Extract the [x, y] coordinate from the center of the cell holding the provided text.  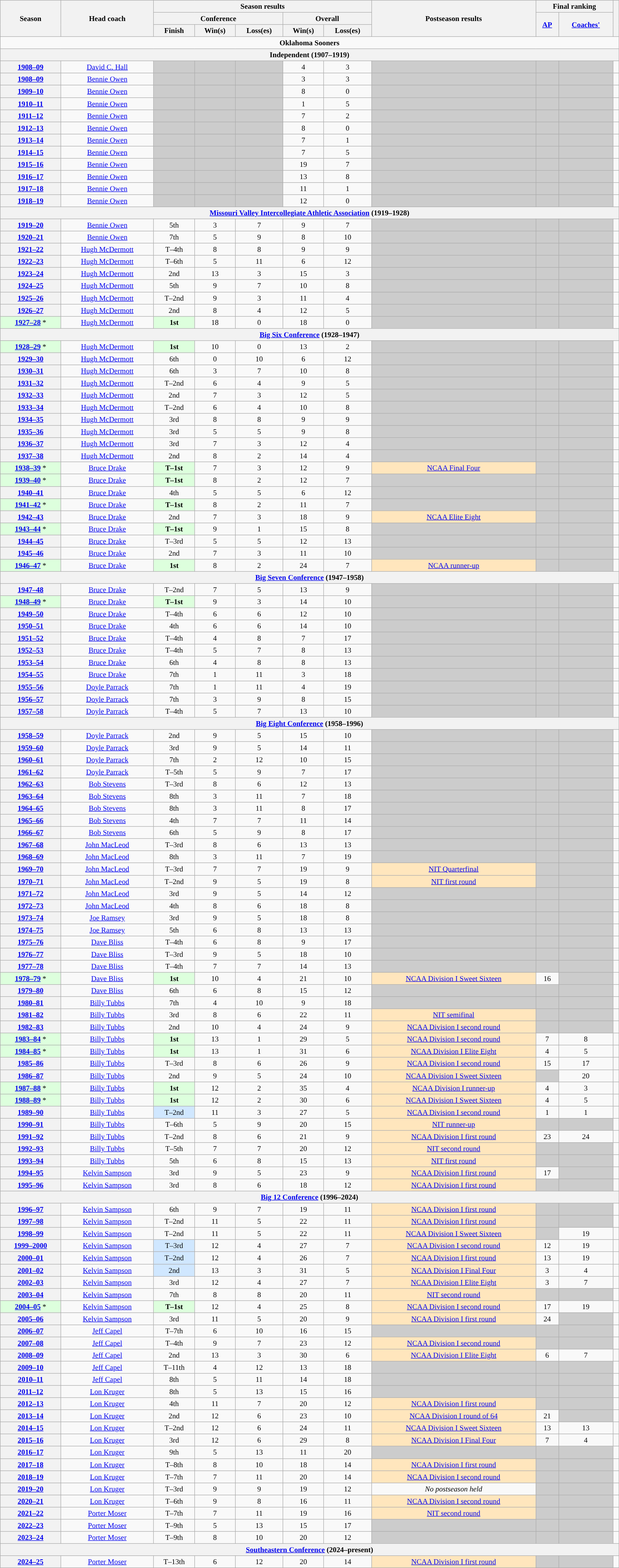
1912–13 [30, 128]
1960–61 [30, 760]
2007–08 [30, 1343]
1963–64 [30, 796]
2022–23 [30, 1525]
1916–17 [30, 176]
1973–74 [30, 918]
Overall [327, 19]
1997–98 [30, 1221]
1913–14 [30, 140]
2019–20 [30, 1489]
1967–68 [30, 845]
1917–18 [30, 189]
NCAA Division I round of 64 [454, 1416]
2005–06 [30, 1319]
1987–88 * [30, 1088]
1938–39 * [30, 468]
1989–90 [30, 1112]
Independent (1907–1919) [310, 55]
2001–02 [30, 1270]
1985–86 [30, 1064]
1983–84 * [30, 1039]
Big Seven Conference (1947–1958) [310, 578]
1955–56 [30, 687]
NCAA runner-up [454, 565]
1939–40 * [30, 480]
35 [304, 1088]
1940–41 [30, 493]
1980–81 [30, 1003]
2014–15 [30, 1428]
1941–42 * [30, 505]
1988–89 * [30, 1100]
1911–12 [30, 116]
1998–99 [30, 1234]
Missouri Valley Intercollegiate Athletic Association (1919–1928) [310, 213]
NCAA Elite Eight [454, 517]
1918–19 [30, 201]
1929–30 [30, 359]
1954–55 [30, 675]
1965–66 [30, 821]
1984–85 * [30, 1051]
Season results [262, 6]
1924–25 [30, 286]
1925–26 [30, 298]
1945–46 [30, 553]
AP [547, 25]
2012–13 [30, 1404]
1946–47 * [30, 565]
25 [304, 1307]
Postseason results [454, 19]
1958–59 [30, 736]
1986–87 [30, 1076]
1922–23 [30, 261]
1991–92 [30, 1136]
1921–22 [30, 250]
NIT Quarterfinal [454, 869]
2009–10 [30, 1367]
1976–77 [30, 954]
Conference [218, 19]
1935–36 [30, 432]
1920–21 [30, 237]
1961–62 [30, 772]
Finish [174, 31]
1934–35 [30, 420]
1936–37 [30, 444]
1962–63 [30, 784]
2024–25 [30, 1562]
1979–80 [30, 991]
1944–45 [30, 541]
Head coach [107, 19]
NCAA Division I runner-up [454, 1088]
1992–93 [30, 1149]
NIT semifinal [454, 1015]
1947–48 [30, 590]
2003–04 [30, 1295]
T–8th [174, 1465]
1990–91 [30, 1125]
T–11th [174, 1367]
2002–03 [30, 1282]
1928–29 * [30, 347]
1909–10 [30, 91]
2006–07 [30, 1331]
9th [174, 1453]
1927–28 * [30, 322]
1981–82 [30, 1015]
1999–2000 [30, 1246]
1994–95 [30, 1173]
1974–75 [30, 930]
Season [30, 19]
David C. Hall [107, 67]
2017–18 [30, 1465]
1933–34 [30, 408]
Big Eight Conference (1958–1996) [310, 723]
2015–16 [30, 1440]
1975–76 [30, 942]
1953–54 [30, 663]
Oklahoma Sooners [310, 43]
2008–09 [30, 1355]
NCAA Final Four [454, 468]
Coaches' [586, 25]
1952–53 [30, 650]
2013–14 [30, 1416]
1919–20 [30, 225]
1910–11 [30, 104]
1993–94 [30, 1161]
1948–49 * [30, 602]
1932–33 [30, 395]
1950–51 [30, 626]
2000–01 [30, 1258]
1915–16 [30, 165]
1972–73 [30, 906]
Final ranking [575, 6]
1982–83 [30, 1027]
1930–31 [30, 371]
2023–24 [30, 1538]
No postseason held [454, 1489]
1926–27 [30, 310]
2021–22 [30, 1513]
1949–50 [30, 614]
1956–57 [30, 699]
NIT runner-up [454, 1125]
T–13th [174, 1562]
1995–96 [30, 1185]
1964–65 [30, 808]
2018–19 [30, 1477]
1937–38 [30, 456]
2016–17 [30, 1453]
1942–43 [30, 517]
1957–58 [30, 711]
1923–24 [30, 274]
1931–32 [30, 383]
1969–70 [30, 869]
2011–12 [30, 1392]
1970–71 [30, 881]
2004–05 * [30, 1307]
2020–21 [30, 1501]
1996–97 [30, 1210]
1971–72 [30, 893]
Southeastern Conference (2024–present) [310, 1550]
1943–44 * [30, 529]
1977–78 [30, 966]
1978–79 * [30, 978]
Big 12 Conference (1996–2024) [310, 1197]
2010–11 [30, 1380]
1914–15 [30, 152]
Big Six Conference (1928–1947) [310, 335]
1966–67 [30, 833]
1959–60 [30, 748]
1968–69 [30, 857]
1951–52 [30, 638]
